Output the (x, y) coordinate of the center of the cell containing the given text.  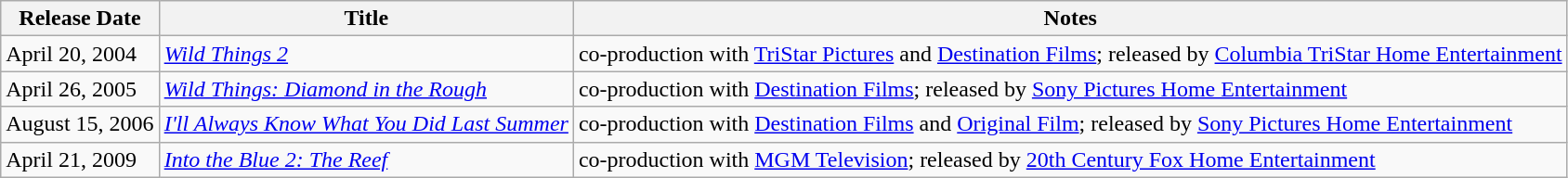
co-production with TriStar Pictures and Destination Films; released by Columbia TriStar Home Entertainment (1070, 54)
co-production with Destination Films; released by Sony Pictures Home Entertainment (1070, 89)
co-production with MGM Television; released by 20th Century Fox Home Entertainment (1070, 159)
April 20, 2004 (80, 54)
Notes (1070, 19)
I'll Always Know What You Did Last Summer (366, 124)
August 15, 2006 (80, 124)
April 26, 2005 (80, 89)
Release Date (80, 19)
co-production with Destination Films and Original Film; released by Sony Pictures Home Entertainment (1070, 124)
Into the Blue 2: The Reef (366, 159)
April 21, 2009 (80, 159)
Wild Things 2 (366, 54)
Title (366, 19)
Wild Things: Diamond in the Rough (366, 89)
